From the cell containing the given text, extract its center point as [x, y] coordinate. 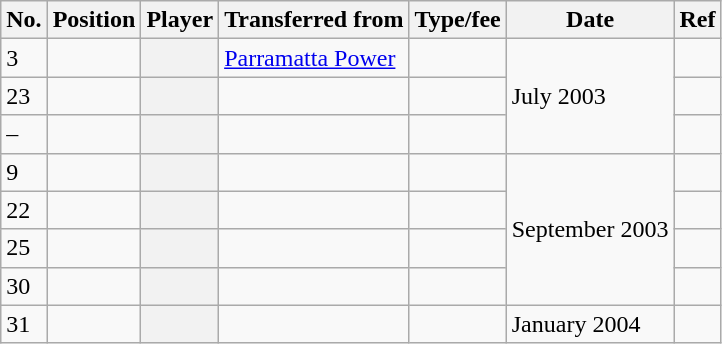
Position [94, 20]
January 2004 [590, 324]
Type/fee [458, 20]
Ref [698, 20]
Date [590, 20]
25 [24, 248]
Parramatta Power [314, 58]
Transferred from [314, 20]
Player [180, 20]
September 2003 [590, 229]
9 [24, 172]
3 [24, 58]
23 [24, 96]
July 2003 [590, 96]
22 [24, 210]
31 [24, 324]
No. [24, 20]
– [24, 134]
30 [24, 286]
